Capture the cell that displays the provided text and extract its (x, y) central coordinate. 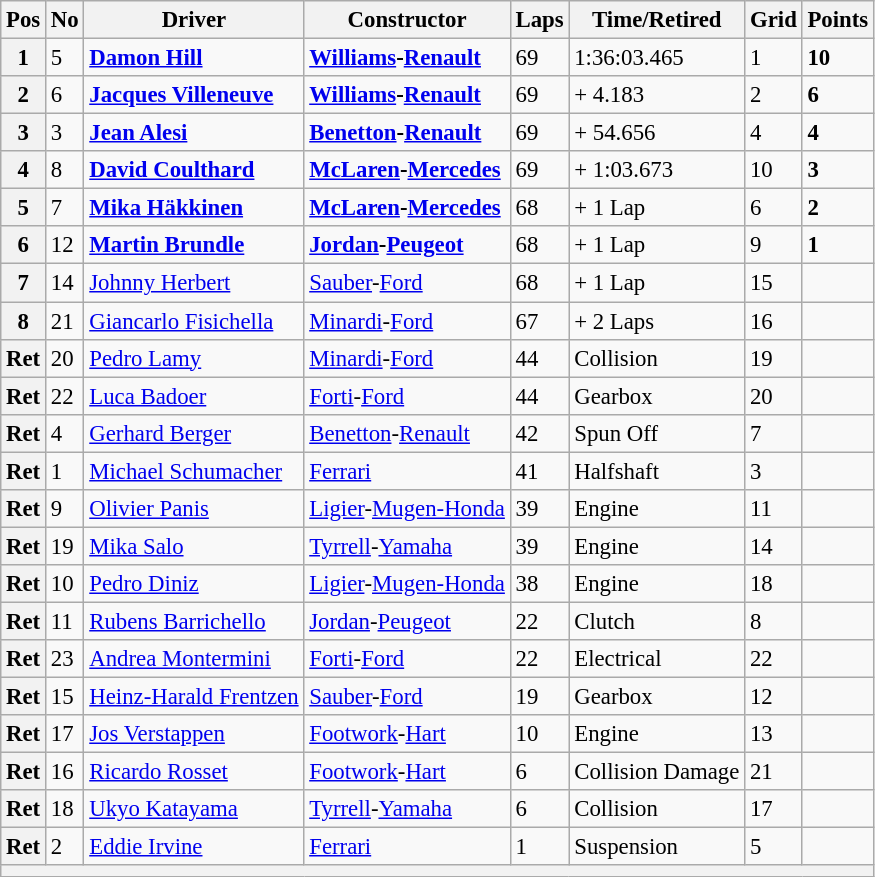
Suspension (657, 847)
Ricardo Rosset (194, 772)
38 (540, 584)
No (65, 20)
Rubens Barrichello (194, 621)
Spun Off (657, 433)
Eddie Irvine (194, 847)
Ukyo Katayama (194, 809)
David Coulthard (194, 170)
Heinz-Harald Frentzen (194, 697)
67 (540, 321)
Laps (540, 20)
Pedro Diniz (194, 584)
Andrea Montermini (194, 659)
+ 1:03.673 (657, 170)
23 (65, 659)
Luca Badoer (194, 396)
Grid (774, 20)
13 (774, 734)
Electrical (657, 659)
Johnny Herbert (194, 283)
Pedro Lamy (194, 358)
1:36:03.465 (657, 58)
Jacques Villeneuve (194, 95)
Jean Alesi (194, 133)
Collision Damage (657, 772)
Giancarlo Fisichella (194, 321)
Mika Häkkinen (194, 208)
Points (838, 20)
+ 2 Laps (657, 321)
Martin Brundle (194, 245)
Damon Hill (194, 58)
Mika Salo (194, 546)
+ 4.183 (657, 95)
Constructor (407, 20)
Driver (194, 20)
42 (540, 433)
Gerhard Berger (194, 433)
Clutch (657, 621)
Michael Schumacher (194, 471)
+ 54.656 (657, 133)
41 (540, 471)
Halfshaft (657, 471)
Olivier Panis (194, 509)
Pos (24, 20)
Time/Retired (657, 20)
Jos Verstappen (194, 734)
